Scan for the cell matching the given text and deliver its (X, Y) coordinate at center. 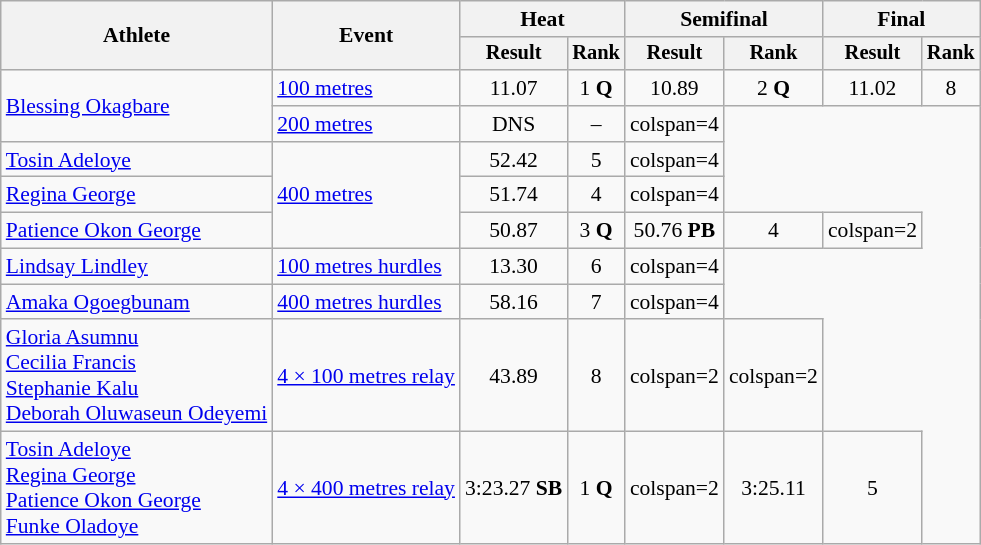
Semifinal (724, 19)
400 metres hurdles (366, 302)
3:23.27 SB (514, 488)
Event (366, 36)
100 metres hurdles (366, 267)
4 × 100 metres relay (366, 376)
100 metres (366, 88)
– (596, 124)
Gloria AsumnuCecilia FrancisStephanie KaluDeborah Oluwaseun Odeyemi (136, 376)
4 × 400 metres relay (366, 488)
7 (596, 302)
Final (902, 19)
52.42 (514, 160)
2 Q (774, 88)
10.89 (674, 88)
Patience Okon George (136, 231)
Tosin Adeloye (136, 160)
50.76 PB (674, 231)
3 Q (596, 231)
400 metres (366, 196)
11.02 (872, 88)
Heat (542, 19)
200 metres (366, 124)
43.89 (514, 376)
Lindsay Lindley (136, 267)
DNS (514, 124)
Tosin AdeloyeRegina GeorgePatience Okon GeorgeFunke Oladoye (136, 488)
58.16 (514, 302)
Athlete (136, 36)
3:25.11 (774, 488)
Amaka Ogoegbunam (136, 302)
Blessing Okagbare (136, 106)
13.30 (514, 267)
51.74 (514, 195)
6 (596, 267)
50.87 (514, 231)
Regina George (136, 195)
11.07 (514, 88)
